Output the [x, y] coordinate of the center of the cell containing the given text.  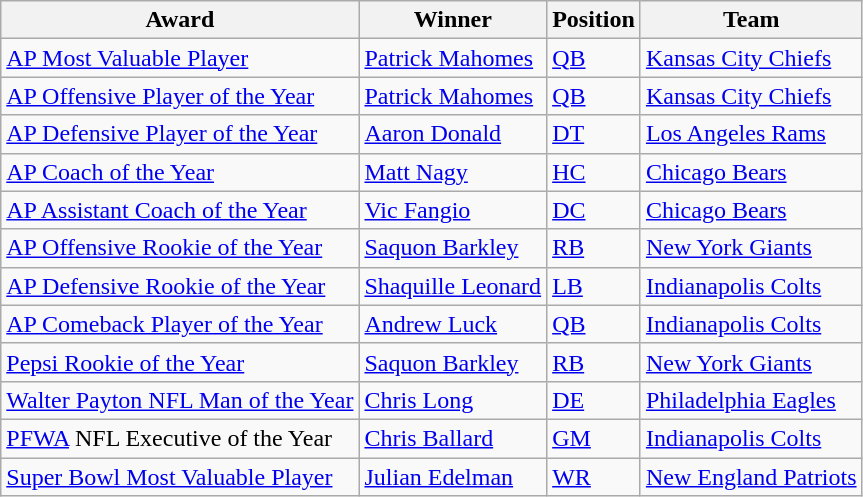
GM [594, 438]
AP Offensive Rookie of the Year [180, 248]
Los Angeles Rams [751, 134]
AP Defensive Rookie of the Year [180, 286]
HC [594, 172]
DT [594, 134]
Award [180, 20]
Aaron Donald [453, 134]
WR [594, 477]
Shaquille Leonard [453, 286]
Team [751, 20]
Pepsi Rookie of the Year [180, 362]
AP Defensive Player of the Year [180, 134]
LB [594, 286]
AP Comeback Player of the Year [180, 324]
AP Coach of the Year [180, 172]
AP Most Valuable Player [180, 58]
Chris Ballard [453, 438]
Andrew Luck [453, 324]
Julian Edelman [453, 477]
New England Patriots [751, 477]
Walter Payton NFL Man of the Year [180, 400]
DE [594, 400]
Winner [453, 20]
AP Offensive Player of the Year [180, 96]
DC [594, 210]
Super Bowl Most Valuable Player [180, 477]
Matt Nagy [453, 172]
PFWA NFL Executive of the Year [180, 438]
Chris Long [453, 400]
Philadelphia Eagles [751, 400]
Position [594, 20]
AP Assistant Coach of the Year [180, 210]
Vic Fangio [453, 210]
